Detect which cell encompasses the target text, then output its [X, Y] center coordinate. 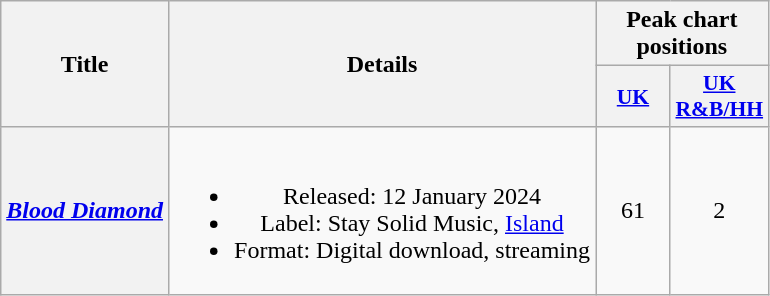
UKR&B/HH [719, 96]
Title [85, 64]
Released: 12 January 2024Label: Stay Solid Music, IslandFormat: Digital download, streaming [382, 210]
UK [634, 96]
61 [634, 210]
Details [382, 64]
Blood Diamond [85, 210]
Peak chart positions [682, 34]
2 [719, 210]
